Search for the cell housing the specified text and yield its [X, Y] center coordinate. 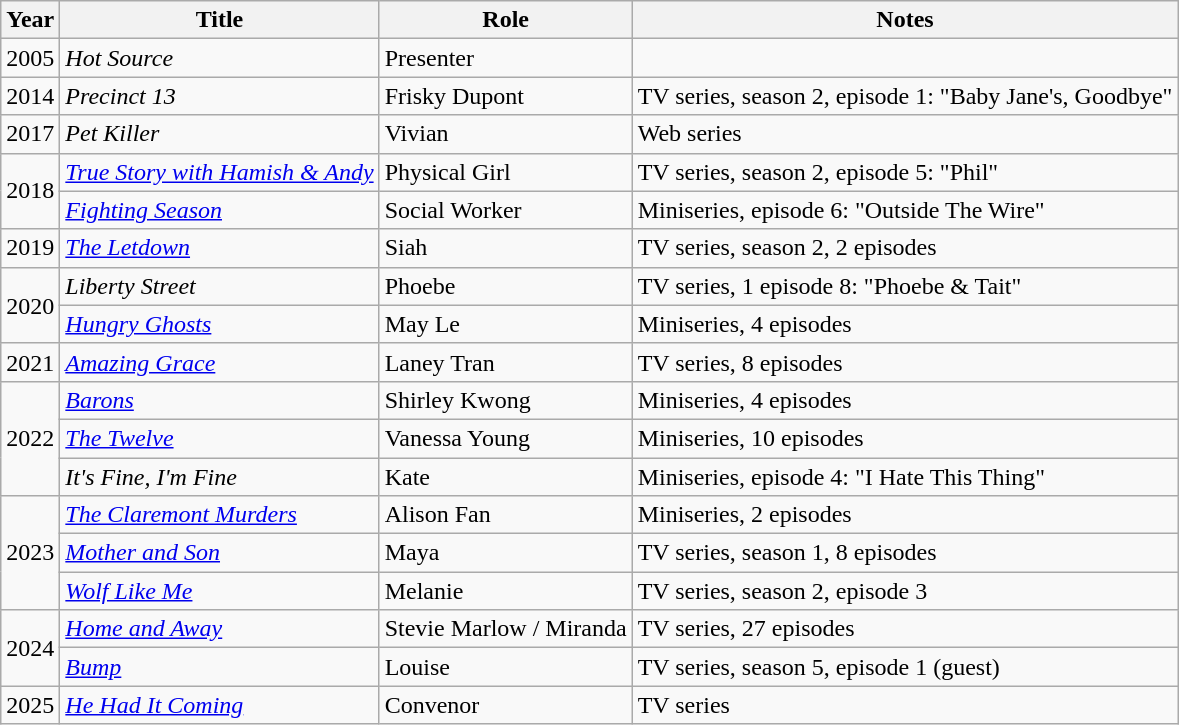
2017 [30, 134]
Mother and Son [220, 553]
Title [220, 20]
Melanie [506, 591]
Louise [506, 667]
TV series, season 5, episode 1 (guest) [905, 667]
Stevie Marlow / Miranda [506, 629]
2022 [30, 438]
TV series [905, 705]
2021 [30, 362]
It's Fine, I'm Fine [220, 477]
Notes [905, 20]
Web series [905, 134]
Miniseries, 2 episodes [905, 515]
Alison Fan [506, 515]
Phoebe [506, 286]
Precinct 13 [220, 96]
Physical Girl [506, 172]
Barons [220, 400]
Laney Tran [506, 362]
Amazing Grace [220, 362]
Miniseries, 10 episodes [905, 438]
Wolf Like Me [220, 591]
Hungry Ghosts [220, 324]
Fighting Season [220, 210]
2014 [30, 96]
Role [506, 20]
The Twelve [220, 438]
Pet Killer [220, 134]
2025 [30, 705]
TV series, season 2, episode 5: "Phil" [905, 172]
Vivian [506, 134]
2024 [30, 648]
Frisky Dupont [506, 96]
Shirley Kwong [506, 400]
TV series, 1 episode 8: "Phoebe & Tait" [905, 286]
Miniseries, episode 6: "Outside The Wire" [905, 210]
2019 [30, 248]
Presenter [506, 58]
TV series, 27 episodes [905, 629]
Bump [220, 667]
Home and Away [220, 629]
Convenor [506, 705]
2018 [30, 191]
TV series, season 2, episode 3 [905, 591]
Kate [506, 477]
True Story with Hamish & Andy [220, 172]
2023 [30, 553]
May Le [506, 324]
2020 [30, 305]
The Claremont Murders [220, 515]
2005 [30, 58]
TV series, season 2, 2 episodes [905, 248]
Vanessa Young [506, 438]
Miniseries, episode 4: "I Hate This Thing" [905, 477]
Social Worker [506, 210]
Year [30, 20]
He Had It Coming [220, 705]
TV series, season 2, episode 1: "Baby Jane's, Goodbye" [905, 96]
Hot Source [220, 58]
Liberty Street [220, 286]
Siah [506, 248]
Maya [506, 553]
TV series, 8 episodes [905, 362]
TV series, season 1, 8 episodes [905, 553]
The Letdown [220, 248]
